Capture the cell that displays the provided text and extract its (X, Y) central coordinate. 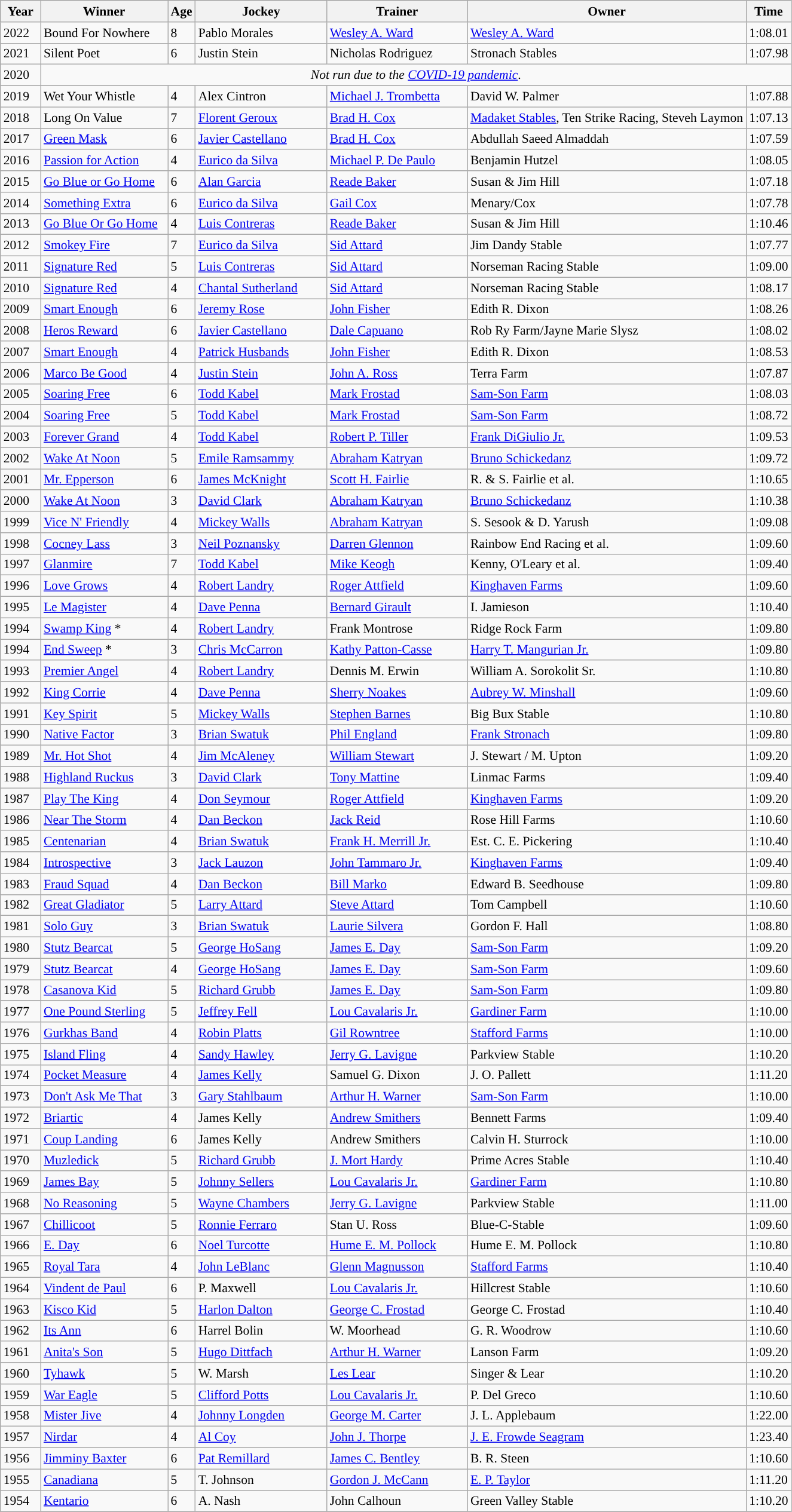
Forever Grand (104, 437)
P. Del Greco (607, 1395)
1:08.17 (769, 288)
John A. Ross (397, 373)
Don't Ask Me That (104, 1097)
Harlon Dalton (261, 1309)
Stronach Stables (607, 54)
2003 (20, 437)
Al Coy (261, 1437)
1986 (20, 820)
Sherry Noakes (397, 692)
1995 (20, 608)
Canadiana (104, 1480)
Les Lear (397, 1373)
Highland Ruckus (104, 778)
1991 (20, 714)
Year (20, 11)
J. Stewart / M. Upton (607, 756)
J. O. Pallett (607, 1075)
Near The Storm (104, 820)
1974 (20, 1075)
Rose Hill Farms (607, 820)
Glanmire (104, 565)
1956 (20, 1459)
1988 (20, 778)
Jimminy Baxter (104, 1459)
J. Mort Hardy (397, 1161)
1990 (20, 735)
1:07.13 (769, 118)
Kentario (104, 1501)
Island Fling (104, 1054)
Big Bux Stable (607, 714)
Premier Angel (104, 671)
Vice N' Friendly (104, 522)
2004 (20, 416)
Time (769, 11)
Pocket Measure (104, 1075)
Rainbow End Racing et al. (607, 544)
Love Grows (104, 586)
B. R. Steen (607, 1459)
Noel Turcotte (261, 1246)
Frank DiGiulio Jr. (607, 437)
Singer & Lear (607, 1373)
Ridge Rock Farm (607, 628)
John LeBlanc (261, 1267)
2007 (20, 352)
Alex Cintron (261, 97)
Nicholas Rodriguez (397, 54)
1:23.40 (769, 1437)
Darren Glennon (397, 544)
2013 (20, 224)
Stan U. Ross (397, 1225)
1:08.53 (769, 352)
Chris McCarron (261, 650)
1959 (20, 1395)
1:08.01 (769, 33)
1962 (20, 1331)
Gil Rowntree (397, 1033)
E. P. Taylor (607, 1480)
Anita's Son (104, 1352)
Chillicoot (104, 1225)
Its Ann (104, 1331)
2011 (20, 267)
2016 (20, 161)
Don Seymour (261, 799)
1973 (20, 1097)
Clifford Potts (261, 1395)
1989 (20, 756)
1:07.59 (769, 139)
Prime Acres Stable (607, 1161)
Winner (104, 11)
Blue-C-Stable (607, 1225)
W. Moorhead (397, 1331)
Chantal Sutherland (261, 288)
Lanson Farm (607, 1352)
Jack Lauzon (261, 863)
1:07.78 (769, 203)
Fraud Squad (104, 884)
Tyhawk (104, 1373)
T. Johnson (261, 1480)
1:07.87 (769, 373)
Madaket Stables, Ten Strike Racing, Steveh Laymon (607, 118)
Not run due to the COVID-19 pandemic. (416, 75)
Something Extra (104, 203)
Nirdar (104, 1437)
Gary Stahlbaum (261, 1097)
Marco Be Good (104, 373)
2002 (20, 458)
Mr. Epperson (104, 480)
2008 (20, 331)
Cocney Lass (104, 544)
Pat Remillard (261, 1459)
1963 (20, 1309)
John J. Thorpe (397, 1437)
Dale Capuano (397, 331)
Vindent de Paul (104, 1289)
2001 (20, 480)
Key Spirit (104, 714)
Bernard Girault (397, 608)
George M. Carter (397, 1416)
No Reasoning (104, 1203)
I. Jamieson (607, 608)
1:07.77 (769, 246)
1967 (20, 1225)
Bill Marko (397, 884)
Larry Attard (261, 905)
1958 (20, 1416)
End Sweep * (104, 650)
James Bay (104, 1182)
1:07.18 (769, 182)
Coup Landing (104, 1139)
Royal Tara (104, 1267)
1960 (20, 1373)
2010 (20, 288)
John Calhoun (397, 1501)
Ronnie Ferraro (261, 1225)
Centenarian (104, 842)
1979 (20, 969)
Silent Poet (104, 54)
Emile Ramsammy (261, 458)
2006 (20, 373)
1968 (20, 1203)
Scott H. Fairlie (397, 480)
Jockey (261, 11)
James McKnight (261, 480)
1993 (20, 671)
Smokey Fire (104, 246)
1970 (20, 1161)
Jeremy Rose (261, 309)
Bennett Farms (607, 1118)
Hugo Dittfach (261, 1352)
Jeffrey Fell (261, 1012)
Casanova Kid (104, 990)
One Pound Sterling (104, 1012)
1980 (20, 948)
Florent Geroux (261, 118)
Trainer (397, 11)
Johnny Longden (261, 1416)
Frank Stronach (607, 735)
P. Maxwell (261, 1289)
Terra Farm (607, 373)
Steve Attard (397, 905)
Introspective (104, 863)
G. R. Woodrow (607, 1331)
Frank Montrose (397, 628)
S. Sesook & D. Yarush (607, 522)
Johnny Sellers (261, 1182)
1:09.00 (769, 267)
1977 (20, 1012)
Edward B. Seedhouse (607, 884)
1:10.65 (769, 480)
1:22.00 (769, 1416)
1969 (20, 1182)
1957 (20, 1437)
1972 (20, 1118)
Phil England (397, 735)
1999 (20, 522)
Aubrey W. Minshall (607, 692)
Est. C. E. Pickering (607, 842)
Native Factor (104, 735)
James C. Bentley (397, 1459)
Great Gladiator (104, 905)
1976 (20, 1033)
Gail Cox (397, 203)
1971 (20, 1139)
2017 (20, 139)
Calvin H. Sturrock (607, 1139)
1996 (20, 586)
Robin Platts (261, 1033)
E. Day (104, 1246)
1:08.26 (769, 309)
War Eagle (104, 1395)
J. L. Applebaum (607, 1416)
Tony Mattine (397, 778)
1985 (20, 842)
Harrel Bolin (261, 1331)
Jim McAleney (261, 756)
King Corrie (104, 692)
1:10.46 (769, 224)
Robert P. Tiller (397, 437)
Le Magister (104, 608)
Green Mask (104, 139)
1:10.38 (769, 501)
1954 (20, 1501)
Mister Jive (104, 1416)
1981 (20, 927)
2009 (20, 309)
Long On Value (104, 118)
Gordon J. McCann (397, 1480)
1984 (20, 863)
John Tammaro Jr. (397, 863)
A. Nash (261, 1501)
Pablo Morales (261, 33)
Michael J. Trombetta (397, 97)
1:11.00 (769, 1203)
2020 (20, 75)
1:07.88 (769, 97)
2021 (20, 54)
1965 (20, 1267)
Frank H. Merrill Jr. (397, 842)
William Stewart (397, 756)
2022 (20, 33)
1983 (20, 884)
1987 (20, 799)
Benjamin Hutzel (607, 161)
1975 (20, 1054)
J. E. Frowde Seagram (607, 1437)
Go Blue Or Go Home (104, 224)
Tom Campbell (607, 905)
1964 (20, 1289)
David W. Palmer (607, 97)
Gurkhas Band (104, 1033)
Owner (607, 11)
Abdullah Saeed Almaddah (607, 139)
2018 (20, 118)
Linmac Farms (607, 778)
Go Blue or Go Home (104, 182)
1998 (20, 544)
1:09.72 (769, 458)
Muzledick (104, 1161)
Play The King (104, 799)
Jack Reid (397, 820)
Mike Keogh (397, 565)
Glenn Magnusson (397, 1267)
Alan Garcia (261, 182)
2000 (20, 501)
W. Marsh (261, 1373)
1978 (20, 990)
2015 (20, 182)
1961 (20, 1352)
Swamp King * (104, 628)
Dennis M. Erwin (397, 671)
2014 (20, 203)
Wet Your Whistle (104, 97)
Michael P. De Paulo (397, 161)
1:08.80 (769, 927)
1997 (20, 565)
Bound For Nowhere (104, 33)
Age (181, 11)
Menary/Cox (607, 203)
Kathy Patton-Casse (397, 650)
Wayne Chambers (261, 1203)
Kenny, O'Leary et al. (607, 565)
1955 (20, 1480)
Samuel G. Dixon (397, 1075)
Sandy Hawley (261, 1054)
1:09.08 (769, 522)
Rob Ry Farm/Jayne Marie Slysz (607, 331)
2019 (20, 97)
1:08.05 (769, 161)
2012 (20, 246)
1:09.53 (769, 437)
1982 (20, 905)
Green Valley Stable (607, 1501)
2005 (20, 394)
Jim Dandy Stable (607, 246)
Briartic (104, 1118)
1:08.02 (769, 331)
1966 (20, 1246)
Patrick Husbands (261, 352)
Neil Poznansky (261, 544)
Passion for Action (104, 161)
R. & S. Fairlie et al. (607, 480)
Mr. Hot Shot (104, 756)
Harry T. Mangurian Jr. (607, 650)
Hillcrest Stable (607, 1289)
William A. Sorokolit Sr. (607, 671)
1:07.98 (769, 54)
Gordon F. Hall (607, 927)
1:08.03 (769, 394)
8 (181, 33)
Heros Reward (104, 331)
Laurie Silvera (397, 927)
Stephen Barnes (397, 714)
Solo Guy (104, 927)
1992 (20, 692)
1:08.72 (769, 416)
Kisco Kid (104, 1309)
